Capture the cell that displays the provided text and extract its [x, y] central coordinate. 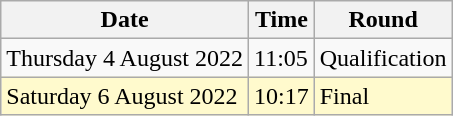
11:05 [281, 58]
10:17 [281, 96]
Qualification [383, 58]
Round [383, 20]
Thursday 4 August 2022 [125, 58]
Time [281, 20]
Date [125, 20]
Final [383, 96]
Saturday 6 August 2022 [125, 96]
